Detect which cell encompasses the target text, then output its [x, y] center coordinate. 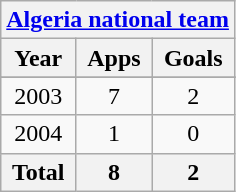
8 [114, 172]
2004 [38, 134]
Algeria national team [118, 20]
Year [38, 58]
2003 [38, 96]
0 [193, 134]
1 [114, 134]
Apps [114, 58]
7 [114, 96]
Goals [193, 58]
Total [38, 172]
